From the cell containing the given text, extract its center point as [x, y] coordinate. 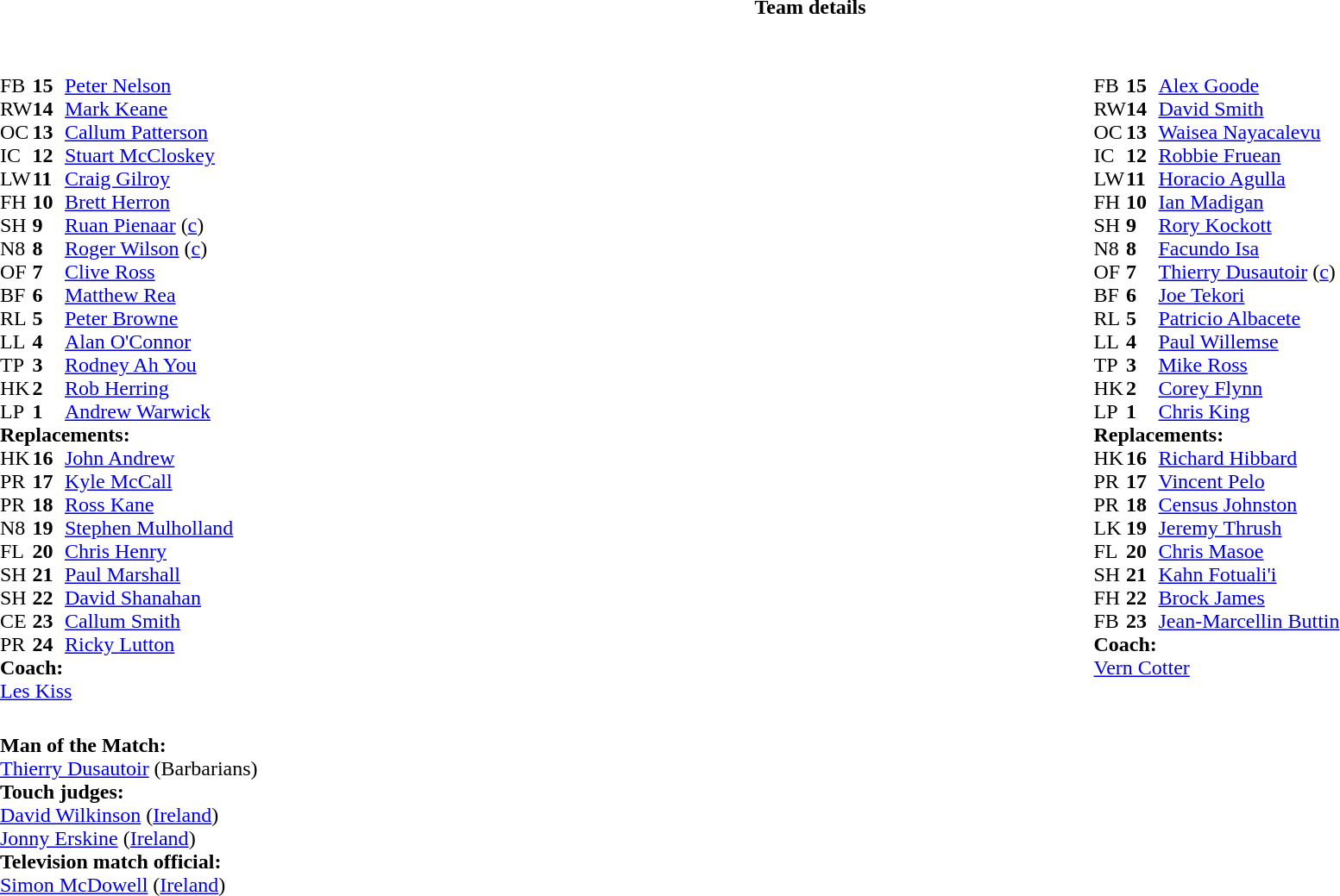
Callum Patterson [148, 133]
Joe Tekori [1249, 295]
CE [16, 621]
Jean-Marcellin Buttin [1249, 621]
Rory Kockott [1249, 226]
David Shanahan [148, 598]
Ricky Lutton [148, 645]
Horacio Agulla [1249, 179]
Roger Wilson (c) [148, 248]
Kahn Fotuali'i [1249, 574]
Jeremy Thrush [1249, 528]
Clive Ross [148, 273]
Andrew Warwick [148, 412]
Brock James [1249, 598]
24 [49, 645]
Callum Smith [148, 621]
Mike Ross [1249, 366]
Alex Goode [1249, 86]
John Andrew [148, 459]
Paul Marshall [148, 574]
Alan O'Connor [148, 341]
Vincent Pelo [1249, 481]
Kyle McCall [148, 481]
Patricio Albacete [1249, 319]
Robbie Fruean [1249, 155]
Les Kiss [116, 692]
Vern Cotter [1217, 667]
Chris Henry [148, 552]
Matthew Rea [148, 295]
Corey Flynn [1249, 388]
Chris Masoe [1249, 552]
Peter Nelson [148, 86]
Richard Hibbard [1249, 459]
Peter Browne [148, 319]
Rodney Ah You [148, 366]
Thierry Dusautoir (c) [1249, 273]
Stuart McCloskey [148, 155]
Waisea Nayacalevu [1249, 133]
Stephen Mulholland [148, 528]
Ian Madigan [1249, 202]
Facundo Isa [1249, 248]
Craig Gilroy [148, 179]
Ruan Pienaar (c) [148, 226]
Mark Keane [148, 109]
Rob Herring [148, 388]
David Smith [1249, 109]
Brett Herron [148, 202]
Census Johnston [1249, 505]
Paul Willemse [1249, 341]
Chris King [1249, 412]
Ross Kane [148, 505]
LK [1110, 528]
